Scan for the cell matching the given text and deliver its [X, Y] coordinate at center. 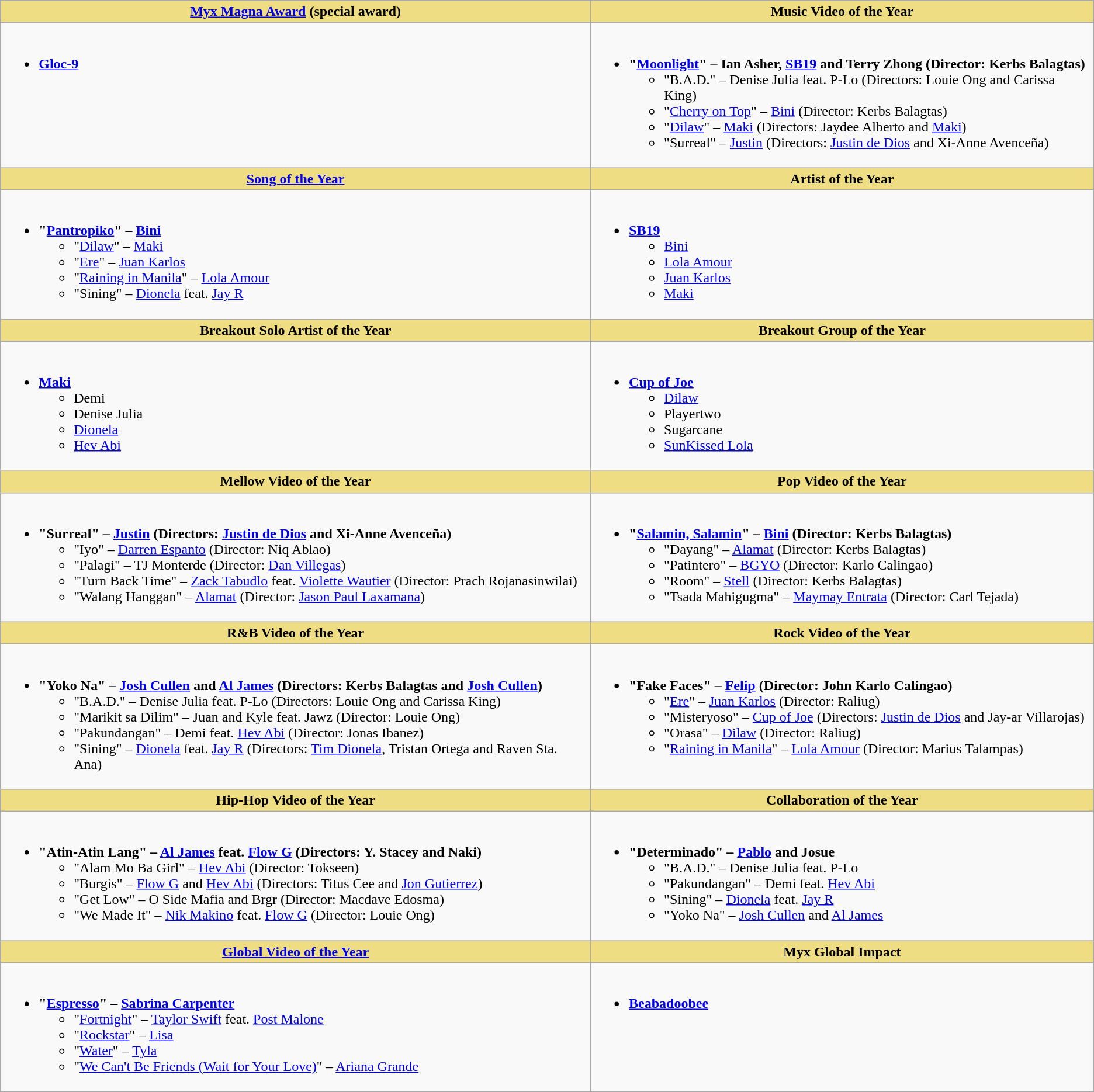
Song of the Year [296, 179]
Rock Video of the Year [843, 633]
Hip-Hop Video of the Year [296, 800]
Breakout Group of the Year [843, 330]
Cup of JoeDilawPlayertwoSugarcaneSunKissed Lola [843, 405]
Artist of the Year [843, 179]
MakiDemiDenise JuliaDionelaHev Abi [296, 405]
Music Video of the Year [843, 12]
Pop Video of the Year [843, 481]
Beabadoobee [843, 1027]
R&B Video of the Year [296, 633]
Mellow Video of the Year [296, 481]
Global Video of the Year [296, 952]
SB19BiniLola AmourJuan KarlosMaki [843, 255]
Myx Magna Award (special award) [296, 12]
Collaboration of the Year [843, 800]
Gloc-9 [296, 95]
Breakout Solo Artist of the Year [296, 330]
Myx Global Impact [843, 952]
"Pantropiko" – Bini"Dilaw" – Maki"Ere" – Juan Karlos"Raining in Manila" – Lola Amour"Sining" – Dionela feat. Jay R [296, 255]
